Locate the cell with the specified text and output its (x, y) center coordinate. 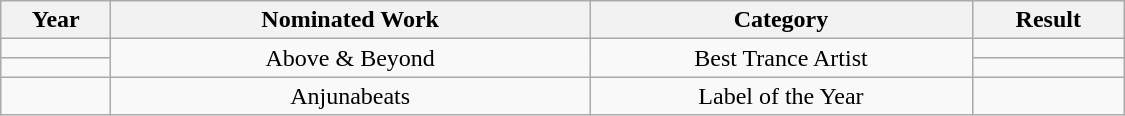
Year (56, 20)
Category (782, 20)
Best Trance Artist (782, 58)
Nominated Work (350, 20)
Result (1048, 20)
Anjunabeats (350, 96)
Label of the Year (782, 96)
Above & Beyond (350, 58)
